Search for the cell housing the specified text and yield its (x, y) center coordinate. 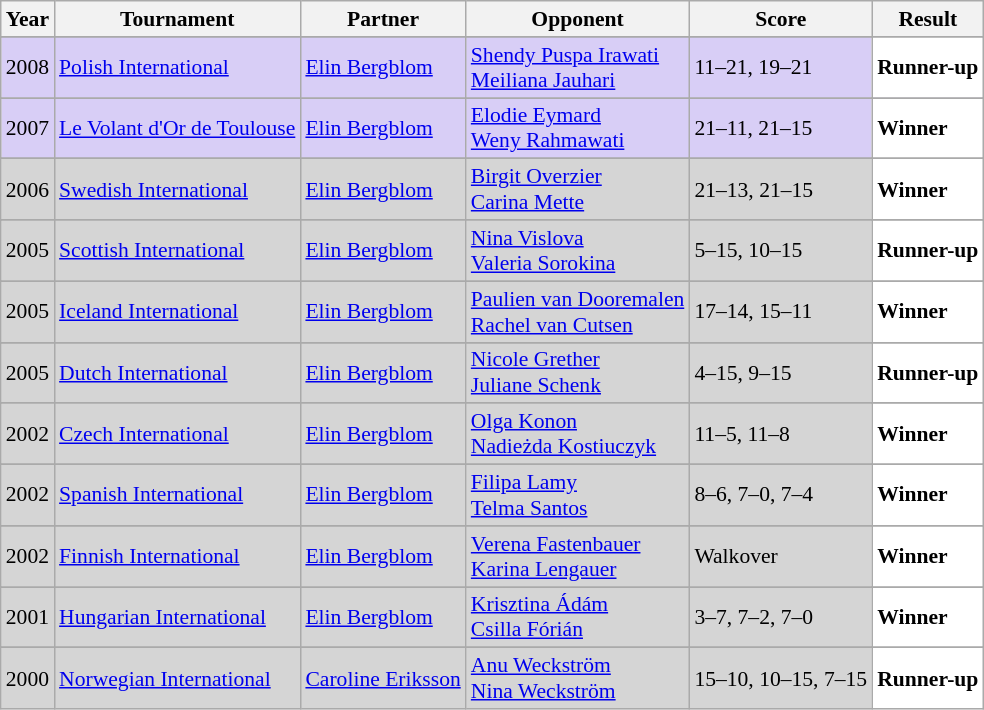
15–10, 10–15, 7–15 (780, 678)
Birgit Overzier Carina Mette (578, 190)
17–14, 15–11 (780, 312)
4–15, 9–15 (780, 372)
Verena Fastenbauer Karina Lengauer (578, 556)
2008 (28, 68)
Year (28, 19)
Spanish International (177, 496)
Norwegian International (177, 678)
2007 (28, 128)
5–15, 10–15 (780, 250)
Opponent (578, 19)
Olga Konon Nadieżda Kostiuczyk (578, 434)
Result (928, 19)
Polish International (177, 68)
Partner (382, 19)
2006 (28, 190)
Iceland International (177, 312)
Le Volant d'Or de Toulouse (177, 128)
8–6, 7–0, 7–4 (780, 496)
Krisztina Ádám Csilla Fórián (578, 618)
Walkover (780, 556)
3–7, 7–2, 7–0 (780, 618)
2000 (28, 678)
Paulien van Dooremalen Rachel van Cutsen (578, 312)
Caroline Eriksson (382, 678)
Hungarian International (177, 618)
Elodie Eymard Weny Rahmawati (578, 128)
Anu Weckström Nina Weckström (578, 678)
Nina Vislova Valeria Sorokina (578, 250)
Score (780, 19)
Finnish International (177, 556)
Shendy Puspa Irawati Meiliana Jauhari (578, 68)
Dutch International (177, 372)
Scottish International (177, 250)
2001 (28, 618)
Nicole Grether Juliane Schenk (578, 372)
21–13, 21–15 (780, 190)
Czech International (177, 434)
11–5, 11–8 (780, 434)
Swedish International (177, 190)
Filipa Lamy Telma Santos (578, 496)
Tournament (177, 19)
21–11, 21–15 (780, 128)
11–21, 19–21 (780, 68)
